For the text-containing cell, return its midpoint in [X, Y] coordinate format. 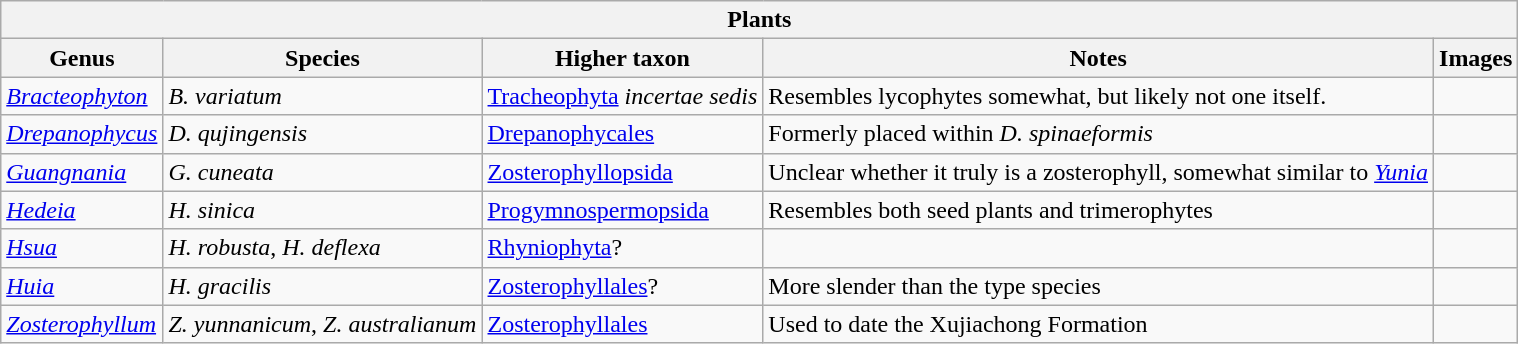
Genus [82, 58]
Zosterophyllopsida [622, 172]
Resembles both seed plants and trimerophytes [1098, 210]
Huia [82, 286]
Rhyniophyta? [622, 248]
More slender than the type species [1098, 286]
Zosterophyllales [622, 324]
Hedeia [82, 210]
Formerly placed within D. spinaeformis [1098, 134]
Images [1476, 58]
Drepanophycus [82, 134]
Bracteophyton [82, 96]
Higher taxon [622, 58]
B. variatum [322, 96]
Plants [760, 20]
Z. yunnanicum, Z. australianum [322, 324]
H. gracilis [322, 286]
Used to date the Xujiachong Formation [1098, 324]
Guangnania [82, 172]
G. cuneata [322, 172]
Unclear whether it truly is a zosterophyll, somewhat similar to Yunia [1098, 172]
Tracheophyta incertae sedis [622, 96]
Notes [1098, 58]
Resembles lycophytes somewhat, but likely not one itself. [1098, 96]
Hsua [82, 248]
H. sinica [322, 210]
Species [322, 58]
Drepanophycales [622, 134]
D. qujingensis [322, 134]
Zosterophyllales? [622, 286]
Progymnospermopsida [622, 210]
Zosterophyllum [82, 324]
H. robusta, H. deflexa [322, 248]
